Determine the (x, y) coordinate at the center of the cell enclosing the given text.  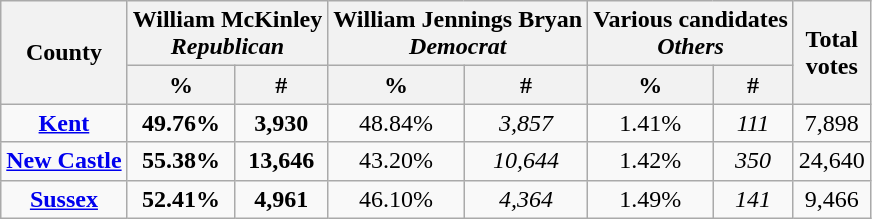
4,961 (282, 199)
County (64, 52)
1.41% (650, 123)
13,646 (282, 161)
24,640 (832, 161)
3,857 (526, 123)
4,364 (526, 199)
49.76% (181, 123)
350 (754, 161)
10,644 (526, 161)
Sussex (64, 199)
William McKinleyRepublican (228, 34)
1.49% (650, 199)
111 (754, 123)
55.38% (181, 161)
Totalvotes (832, 52)
52.41% (181, 199)
43.20% (396, 161)
48.84% (396, 123)
New Castle (64, 161)
7,898 (832, 123)
9,466 (832, 199)
William Jennings BryanDemocrat (458, 34)
46.10% (396, 199)
141 (754, 199)
1.42% (650, 161)
3,930 (282, 123)
Kent (64, 123)
Various candidatesOthers (691, 34)
